For the text-containing cell, return its midpoint in [X, Y] coordinate format. 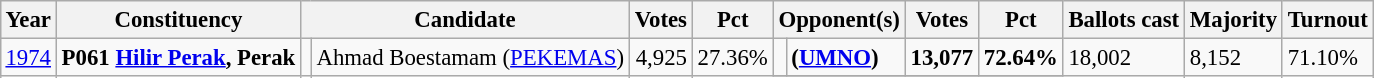
72.64% [1020, 57]
Ballots cast [1124, 20]
8,152 [1233, 57]
Year [28, 20]
71.10% [1328, 57]
Turnout [1328, 20]
4,925 [660, 57]
13,077 [942, 57]
Ahmad Boestamam (PEKEMAS) [470, 57]
18,002 [1124, 57]
Constituency [178, 20]
27.36% [732, 57]
1974 [28, 57]
P061 Hilir Perak, Perak [178, 57]
Opponent(s) [839, 20]
(UMNO) [846, 57]
Candidate [466, 20]
Majority [1233, 20]
